Extract the [x, y] coordinate from the center of the cell holding the provided text.  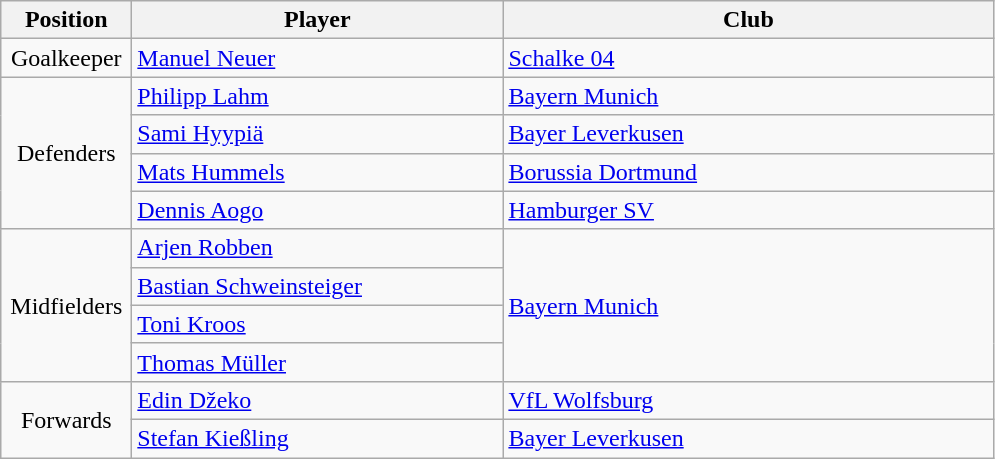
Manuel Neuer [318, 58]
VfL Wolfsburg [748, 400]
Thomas Müller [318, 362]
Arjen Robben [318, 248]
Toni Kroos [318, 324]
Philipp Lahm [318, 96]
Club [748, 20]
Dennis Aogo [318, 210]
Midfielders [66, 305]
Edin Džeko [318, 400]
Player [318, 20]
Borussia Dortmund [748, 172]
Defenders [66, 153]
Schalke 04 [748, 58]
Stefan Kießling [318, 438]
Bastian Schweinsteiger [318, 286]
Mats Hummels [318, 172]
Hamburger SV [748, 210]
Goalkeeper [66, 58]
Position [66, 20]
Sami Hyypiä [318, 134]
Forwards [66, 419]
